Locate the cell with the specified text and output its (x, y) center coordinate. 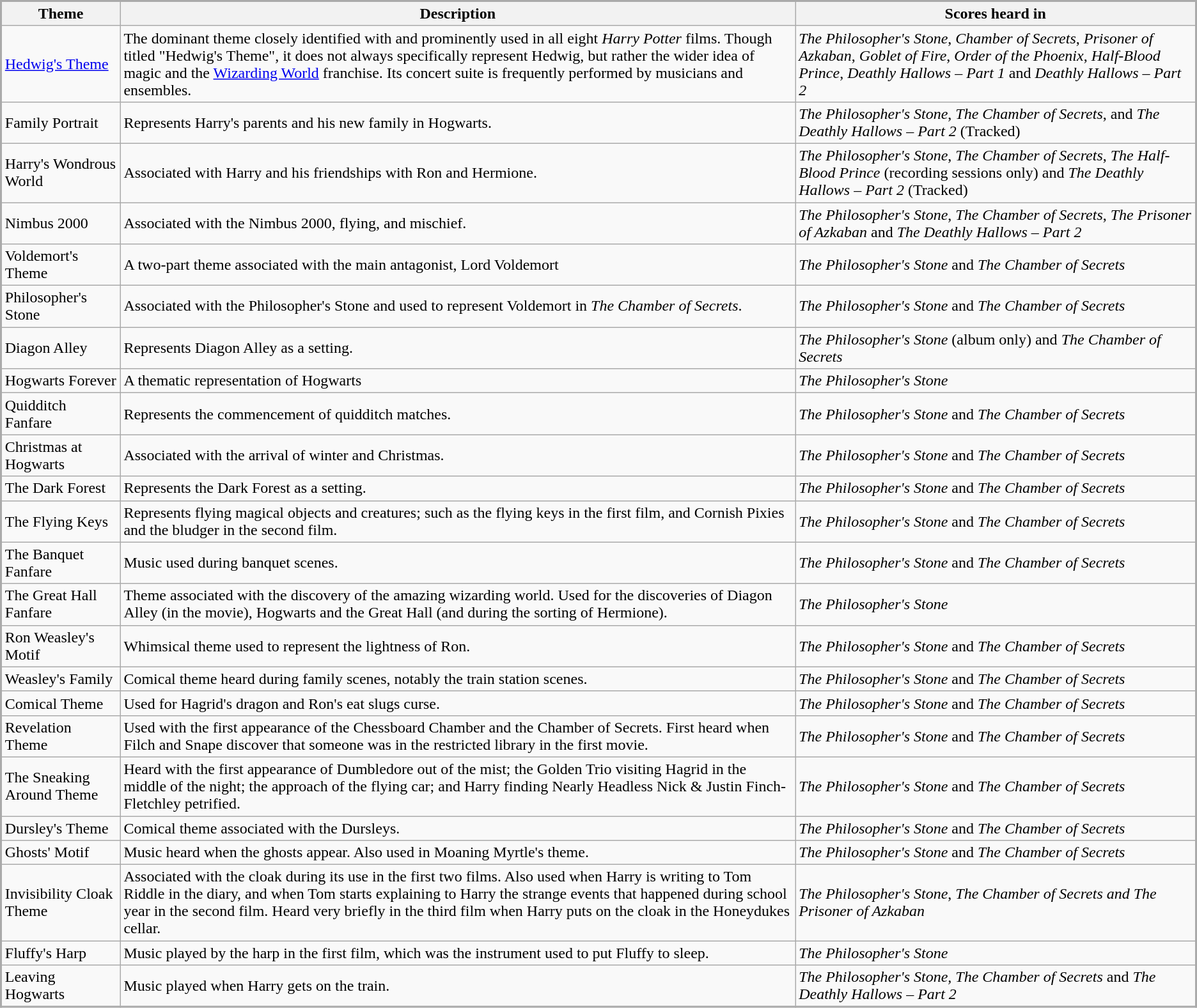
Theme (61, 14)
Weasley's Family (61, 679)
Represents the commencement of quidditch matches. (458, 414)
Description (458, 14)
Associated with the arrival of winter and Christmas. (458, 455)
Ghosts' Motif (61, 853)
Scores heard in (996, 14)
Music used during banquet scenes. (458, 562)
Music heard when the ghosts appear. Also used in Moaning Myrtle's theme. (458, 853)
The Sneaking Around Theme (61, 786)
Diagon Alley (61, 348)
The Dark Forest (61, 488)
Represents flying magical objects and creatures; such as the flying keys in the first film, and Cornish Pixies and the bludger in the second film. (458, 522)
A two-part theme associated with the main antagonist, Lord Voldemort (458, 265)
Comical Theme (61, 703)
The Philosopher's Stone (album only) and The Chamber of Secrets (996, 348)
Whimsical theme used to represent the lightness of Ron. (458, 646)
Associated with the Nimbus 2000, flying, and mischief. (458, 222)
Philosopher's Stone (61, 307)
The Banquet Fanfare (61, 562)
Represents Diagon Alley as a setting. (458, 348)
Comical theme heard during family scenes, notably the train station scenes. (458, 679)
The Philosopher's Stone, The Chamber of Secrets and The Deathly Hallows – Part 2 (996, 986)
The Flying Keys (61, 522)
The Philosopher's Stone, The Chamber of Secrets, The Half-Blood Prince (recording sessions only) and The Deathly Hallows – Part 2 (Tracked) (996, 173)
Associated with the Philosopher's Stone and used to represent Voldemort in The Chamber of Secrets. (458, 307)
Dursley's Theme (61, 828)
Music played when Harry gets on the train. (458, 986)
Nimbus 2000 (61, 222)
Hedwig's Theme (61, 64)
Quidditch Fanfare (61, 414)
Hogwarts Forever (61, 381)
Used for Hagrid's dragon and Ron's eat slugs curse. (458, 703)
Revelation Theme (61, 736)
Ron Weasley's Motif (61, 646)
The Great Hall Fanfare (61, 605)
Invisibility Cloak Theme (61, 903)
Family Portrait (61, 123)
A thematic representation of Hogwarts (458, 381)
Represents Harry's parents and his new family in Hogwarts. (458, 123)
Leaving Hogwarts (61, 986)
Represents the Dark Forest as a setting. (458, 488)
Christmas at Hogwarts (61, 455)
Harry's Wondrous World (61, 173)
The Philosopher's Stone, The Chamber of Secrets, The Prisoner of Azkaban and The Deathly Hallows – Part 2 (996, 222)
Associated with Harry and his friendships with Ron and Hermione. (458, 173)
Comical theme associated with the Dursleys. (458, 828)
The Philosopher's Stone, The Chamber of Secrets, and The Deathly Hallows – Part 2 (Tracked) (996, 123)
Fluffy's Harp (61, 953)
Music played by the harp in the first film, which was the instrument used to put Fluffy to sleep. (458, 953)
The Philosopher's Stone, The Chamber of Secrets and The Prisoner of Azkaban (996, 903)
Voldemort's Theme (61, 265)
